Output the (x, y) coordinate of the center of the cell containing the given text.  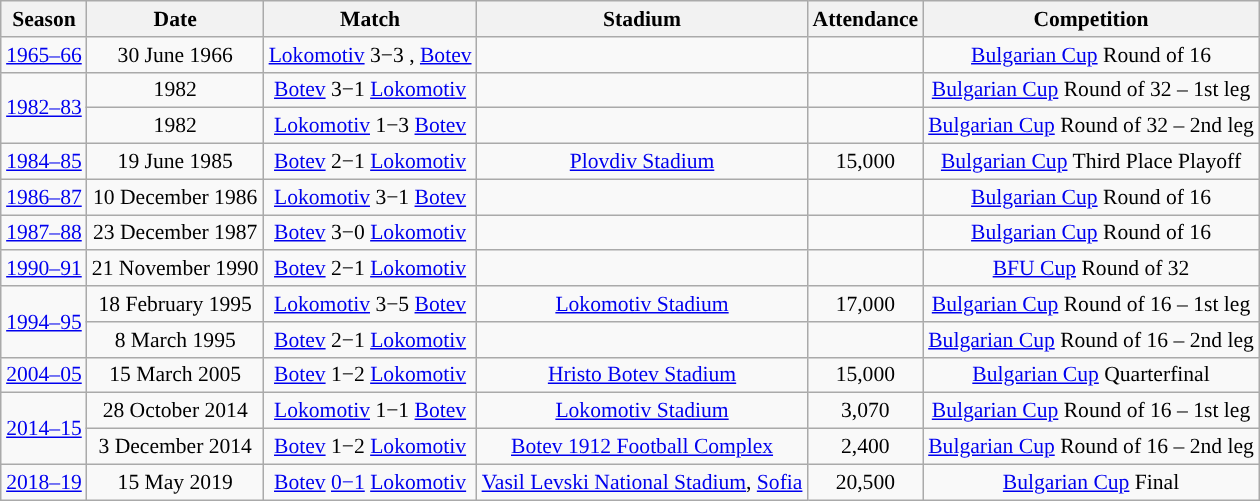
1994–95 (44, 322)
BFU Cup Round of 32 (1091, 269)
Bulgarian Cup Round of 32 – 1st leg (1091, 90)
20,500 (865, 482)
Attendance (865, 19)
23 December 1987 (176, 233)
1982–83 (44, 108)
1965–66 (44, 55)
3 December 2014 (176, 447)
Bulgarian Cup Third Place Playoff (1091, 162)
Botev 3−1 Lokomotiv (370, 90)
17,000 (865, 304)
15 March 2005 (176, 375)
1986–87 (44, 197)
Lokomotiv 3−5 Botev (370, 304)
15 May 2019 (176, 482)
Bulgarian Cup Final (1091, 482)
19 June 1985 (176, 162)
Match (370, 19)
21 November 1990 (176, 269)
1987–88 (44, 233)
3,070 (865, 411)
Botev 1912 Football Complex (642, 447)
Lokomotiv 3−1 Botev (370, 197)
Vasil Levski National Stadium, Sofia (642, 482)
2,400 (865, 447)
8 March 1995 (176, 340)
Date (176, 19)
1984–85 (44, 162)
Lokomotiv 1−3 Botev (370, 126)
Botev 3−0 Lokomotiv (370, 233)
2004–05 (44, 375)
Competition (1091, 19)
28 October 2014 (176, 411)
Lokomotiv 1−1 Botev (370, 411)
Lokomotiv 3−3 , Botev (370, 55)
Plovdiv Stadium (642, 162)
Stadium (642, 19)
Bulgarian Cup Quarterfinal (1091, 375)
Hristo Botev Stadium (642, 375)
Botev 0−1 Lokomotiv (370, 482)
1990–91 (44, 269)
10 December 1986 (176, 197)
Season (44, 19)
18 February 1995 (176, 304)
2018–19 (44, 482)
Bulgarian Cup Round of 32 – 2nd leg (1091, 126)
30 June 1966 (176, 55)
2014–15 (44, 428)
